Return [X, Y] of the center of cell containing provided text 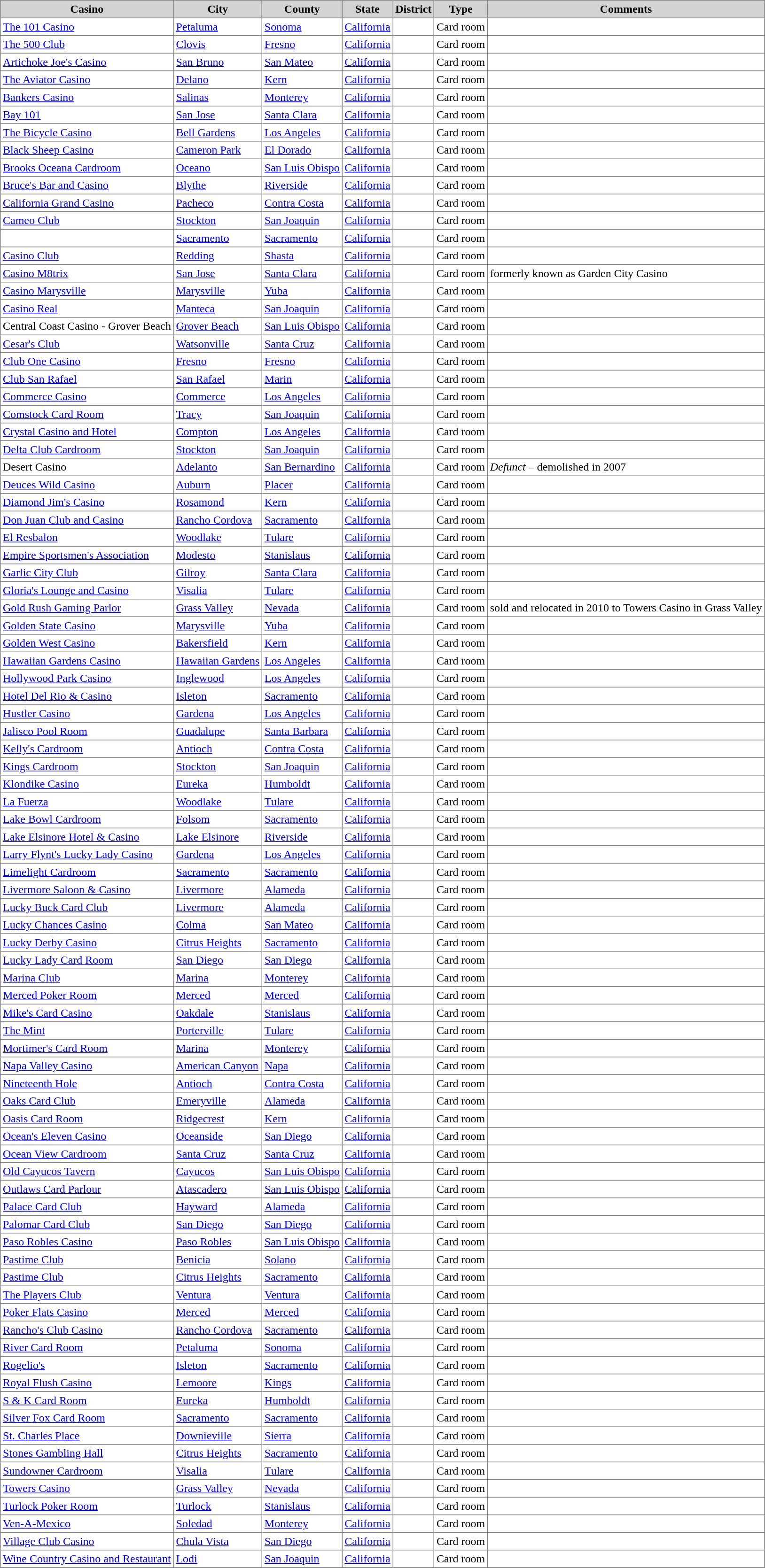
San Bernardino [303, 467]
Crystal Casino and Hotel [87, 432]
Lake Elsinore Hotel & Casino [87, 837]
Palace Card Club [87, 1207]
Rosamond [218, 502]
Turlock [218, 1506]
Hawaiian Gardens Casino [87, 661]
El Dorado [303, 150]
Ocean View Cardroom [87, 1154]
Bruce's Bar and Casino [87, 185]
Delta Club Cardroom [87, 449]
Placer [303, 485]
Golden State Casino [87, 626]
The Mint [87, 1031]
San Rafael [218, 379]
Golden West Casino [87, 643]
Ridgecrest [218, 1119]
Brooks Oceana Cardroom [87, 168]
Cesar's Club [87, 344]
Club One Casino [87, 362]
Cameron Park [218, 150]
Lucky Chances Casino [87, 925]
Oceano [218, 168]
Stones Gambling Hall [87, 1453]
Village Club Casino [87, 1541]
The 101 Casino [87, 27]
Benicia [218, 1259]
Casino Club [87, 256]
Palomar Card Club [87, 1224]
Don Juan Club and Casino [87, 520]
St. Charles Place [87, 1436]
River Card Room [87, 1348]
Towers Casino [87, 1489]
Mike's Card Casino [87, 1013]
Larry Flynt's Lucky Lady Casino [87, 855]
Kelly's Cardroom [87, 749]
Shasta [303, 256]
Grover Beach [218, 326]
Guadalupe [218, 731]
Central Coast Casino - Grover Beach [87, 326]
Bay 101 [87, 115]
Napa [303, 1066]
Type [461, 9]
Poker Flats Casino [87, 1313]
Casino M8trix [87, 273]
Sierra [303, 1436]
Commerce Casino [87, 397]
Hayward [218, 1207]
Royal Flush Casino [87, 1383]
Kings Cardroom [87, 766]
El Resbalon [87, 538]
Downieville [218, 1436]
Lake Bowl Cardroom [87, 819]
American Canyon [218, 1066]
Diamond Jim's Casino [87, 502]
Black Sheep Casino [87, 150]
County [303, 9]
Solano [303, 1259]
Emeryville [218, 1101]
Kings [303, 1383]
Rogelio's [87, 1365]
Artichoke Joe's Casino [87, 62]
San Bruno [218, 62]
Napa Valley Casino [87, 1066]
Cameo Club [87, 221]
Auburn [218, 485]
Sundowner Cardroom [87, 1471]
Redding [218, 256]
Paso Robles Casino [87, 1242]
Casino [87, 9]
Adelanto [218, 467]
Manteca [218, 309]
Old Cayucos Tavern [87, 1172]
Pacheco [218, 203]
Merced Poker Room [87, 996]
Gold Rush Gaming Parlor [87, 608]
The 500 Club [87, 45]
Lucky Lady Card Room [87, 960]
Salinas [218, 97]
Turlock Poker Room [87, 1506]
Comments [626, 9]
Hustler Casino [87, 714]
Oceanside [218, 1136]
The Players Club [87, 1295]
Atascadero [218, 1189]
Hawaiian Gardens [218, 661]
Casino Real [87, 309]
Deuces Wild Casino [87, 485]
Hollywood Park Casino [87, 679]
Clovis [218, 45]
Soledad [218, 1524]
Lucky Buck Card Club [87, 907]
Silver Fox Card Room [87, 1418]
Defunct – demolished in 2007 [626, 467]
Gilroy [218, 573]
Hotel Del Rio & Casino [87, 696]
S & K Card Room [87, 1400]
Comstock Card Room [87, 414]
Cayucos [218, 1172]
Compton [218, 432]
Paso Robles [218, 1242]
Nineteenth Hole [87, 1083]
Casino Marysville [87, 291]
The Bicycle Casino [87, 132]
Modesto [218, 555]
Bell Gardens [218, 132]
Colma [218, 925]
Santa Barbara [303, 731]
Oaks Card Club [87, 1101]
District [414, 9]
Bakersfield [218, 643]
Chula Vista [218, 1541]
Rancho's Club Casino [87, 1330]
Ven-A-Mexico [87, 1524]
Marina Club [87, 978]
formerly known as Garden City Casino [626, 273]
Blythe [218, 185]
Club San Rafael [87, 379]
Empire Sportsmen's Association [87, 555]
Lemoore [218, 1383]
Lake Elsinore [218, 837]
Inglewood [218, 679]
Gloria's Lounge and Casino [87, 590]
Desert Casino [87, 467]
Bankers Casino [87, 97]
City [218, 9]
Folsom [218, 819]
Lodi [218, 1559]
Livermore Saloon & Casino [87, 890]
Oakdale [218, 1013]
La Fuerza [87, 802]
Outlaws Card Parlour [87, 1189]
Lucky Derby Casino [87, 942]
California Grand Casino [87, 203]
Tracy [218, 414]
Marin [303, 379]
Watsonville [218, 344]
State [367, 9]
sold and relocated in 2010 to Towers Casino in Grass Valley [626, 608]
Mortimer's Card Room [87, 1048]
Wine Country Casino and Restaurant [87, 1559]
Commerce [218, 397]
Garlic City Club [87, 573]
Limelight Cardroom [87, 872]
Klondike Casino [87, 784]
Jalisco Pool Room [87, 731]
Ocean's Eleven Casino [87, 1136]
Porterville [218, 1031]
The Aviator Casino [87, 80]
Delano [218, 80]
Oasis Card Room [87, 1119]
